Determine the [X, Y] coordinate at the center of the cell enclosing the given text.  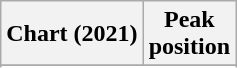
Peakposition [189, 34]
Chart (2021) [72, 34]
